From the cell containing the given text, extract its center point as (x, y) coordinate. 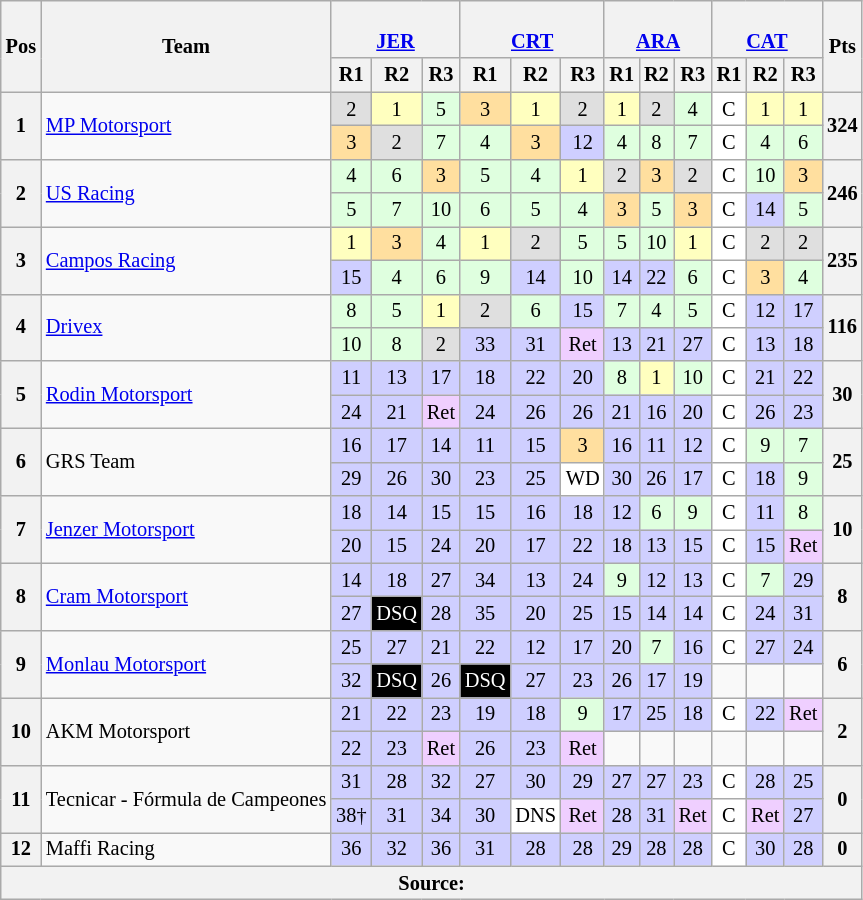
116 (842, 328)
CAT (768, 29)
Campos Racing (186, 260)
33 (485, 344)
MP Motorsport (186, 126)
Monlau Motorsport (186, 664)
Pos (21, 46)
235 (842, 260)
35 (485, 613)
Tecnicar - Fórmula de Campeones (186, 798)
Drivex (186, 328)
Pts (842, 46)
DNS (535, 815)
AKM Motorsport (186, 730)
Team (186, 46)
Rodin Motorsport (186, 394)
US Racing (186, 192)
WD (583, 479)
JER (396, 29)
Maffi Racing (186, 849)
38† (351, 815)
Source: (432, 883)
GRS Team (186, 462)
324 (842, 126)
ARA (658, 29)
Cram Motorsport (186, 596)
Jenzer Motorsport (186, 530)
246 (842, 192)
CRT (532, 29)
